Provide the (X, Y) coordinate of the cell's center where the given text is located.  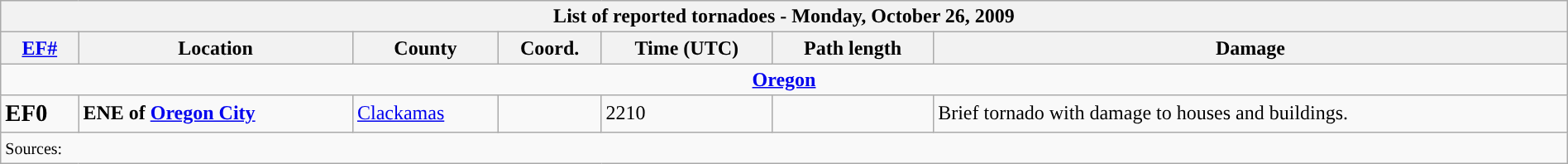
Coord. (549, 48)
Path length (852, 48)
EF# (40, 48)
ENE of Oregon City (216, 113)
Oregon (784, 80)
Location (216, 48)
EF0 (40, 113)
List of reported tornadoes - Monday, October 26, 2009 (784, 17)
Clackamas (425, 113)
Brief tornado with damage to houses and buildings. (1250, 113)
2210 (686, 113)
Sources: (784, 147)
Damage (1250, 48)
Time (UTC) (686, 48)
County (425, 48)
